Output the (X, Y) coordinate of the center of the cell containing the given text.  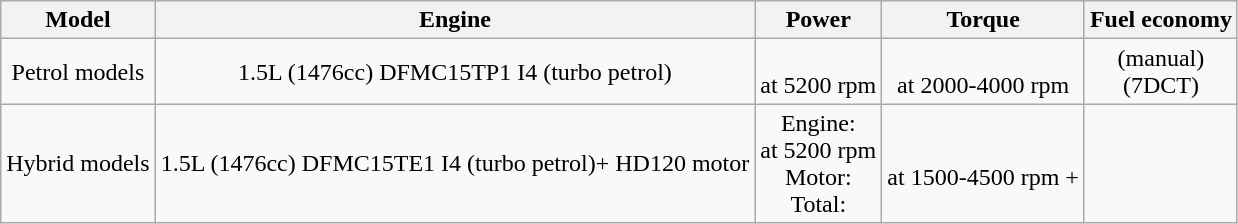
Petrol models (78, 72)
Engine (455, 20)
Model (78, 20)
Torque (984, 20)
1.5L (1476cc) DFMC15TP1 I4 (turbo petrol) (455, 72)
Hybrid models (78, 164)
Engine: at 5200 rpmMotor: Total: (818, 164)
(manual) (7DCT) (1160, 72)
at 2000-4000 rpm (984, 72)
Fuel economy (1160, 20)
Power (818, 20)
at 1500-4500 rpm + (984, 164)
1.5L (1476cc) DFMC15TE1 I4 (turbo petrol)+ HD120 motor (455, 164)
at 5200 rpm (818, 72)
